Extract the (x, y) coordinate from the center of the cell holding the provided text.  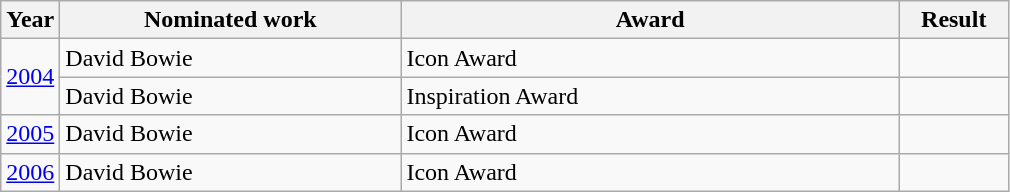
Year (30, 20)
2004 (30, 77)
Nominated work (230, 20)
Result (954, 20)
Award (650, 20)
Inspiration Award (650, 96)
2006 (30, 172)
2005 (30, 134)
